Find where the given text appears and provide that cell's center as (X, Y) coordinate. 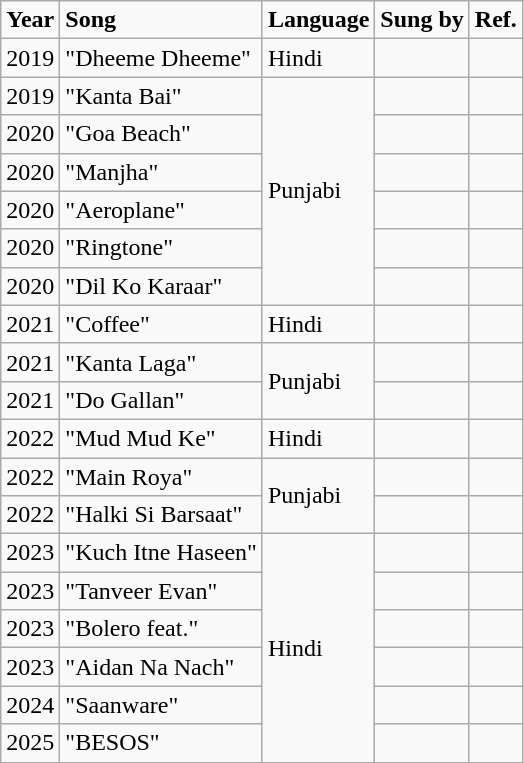
"Aidan Na Nach" (162, 667)
Ref. (496, 20)
"Aeroplane" (162, 210)
"BESOS" (162, 743)
"Mud Mud Ke" (162, 438)
Year (30, 20)
"Saanware" (162, 705)
"Kanta Bai" (162, 96)
"Main Roya" (162, 477)
"Dil Ko Karaar" (162, 286)
"Halki Si Barsaat" (162, 515)
2024 (30, 705)
"Coffee" (162, 324)
"Bolero feat." (162, 629)
"Kanta Laga" (162, 362)
"Dheeme Dheeme" (162, 58)
"Do Gallan" (162, 400)
"Manjha" (162, 172)
"Kuch Itne Haseen" (162, 553)
"Tanveer Evan" (162, 591)
2025 (30, 743)
"Goa Beach" (162, 134)
Sung by (422, 20)
Language (318, 20)
"Ringtone" (162, 248)
Song (162, 20)
